Scan for the cell matching the given text and deliver its [X, Y] coordinate at center. 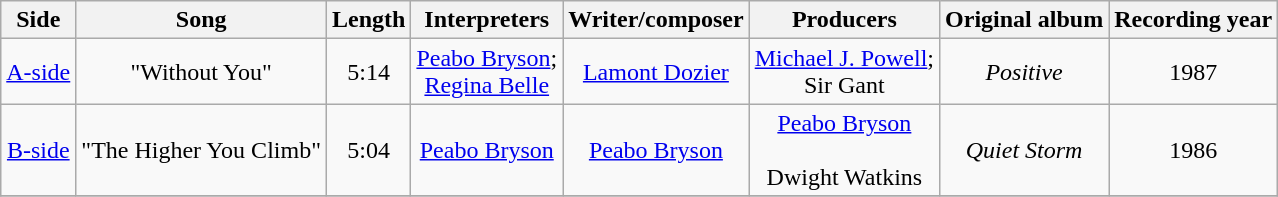
Writer/composer [656, 20]
Quiet Storm [1024, 150]
Original album [1024, 20]
Michael J. Powell;Sir Gant [844, 72]
Song [202, 20]
"Without You" [202, 72]
A-side [38, 72]
"The Higher You Climb" [202, 150]
1987 [1194, 72]
Peabo Bryson;Regina Belle [487, 72]
B-side [38, 150]
Side [38, 20]
Recording year [1194, 20]
5:14 [368, 72]
Peabo BrysonDwight Watkins [844, 150]
Length [368, 20]
Lamont Dozier [656, 72]
Interpreters [487, 20]
Positive [1024, 72]
Producers [844, 20]
1986 [1194, 150]
5:04 [368, 150]
